Extract the [X, Y] coordinate from the center of the cell holding the provided text.  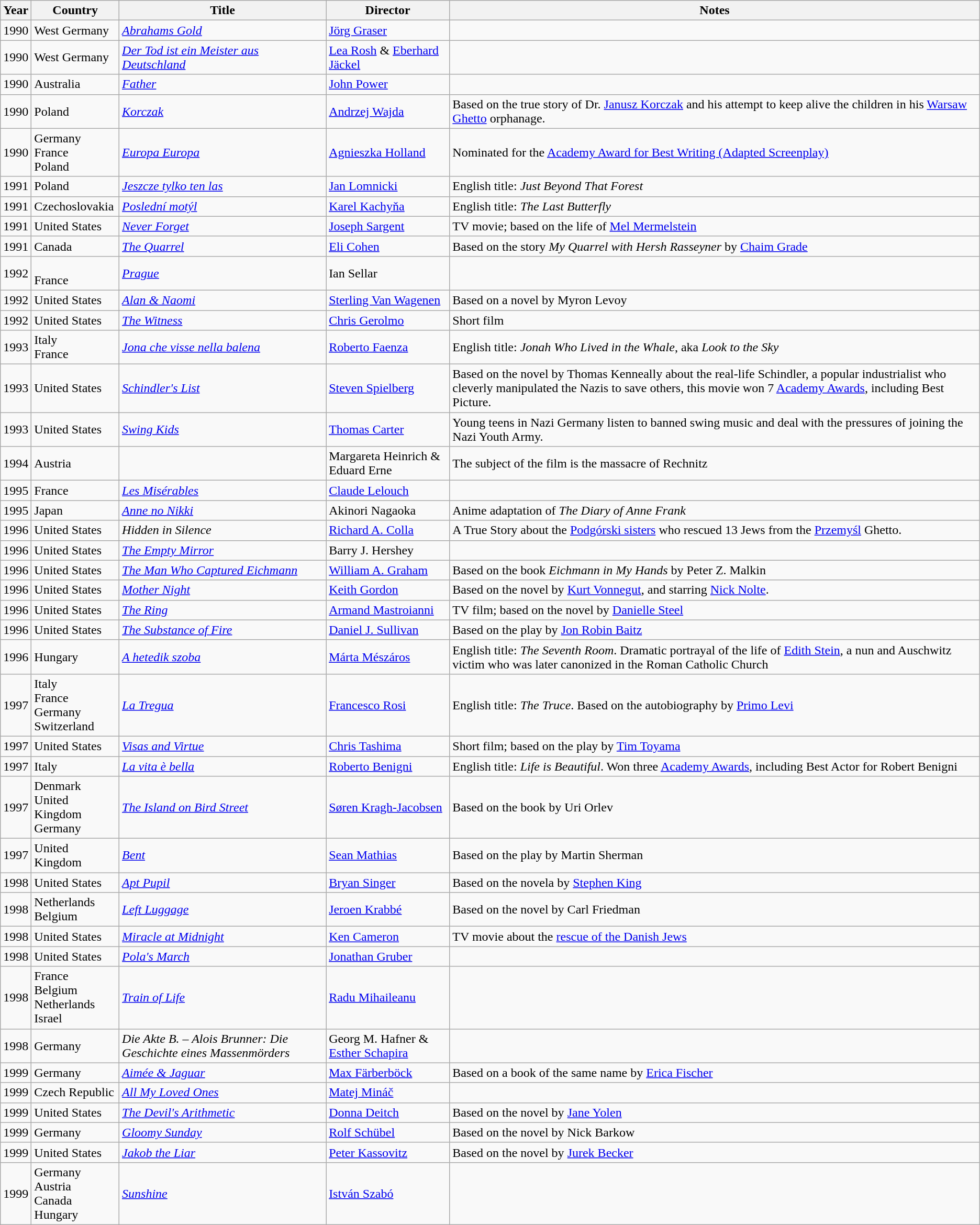
Andrzej Wajda [388, 111]
Poslední motýl [223, 206]
Claude Lelouch [388, 491]
John Power [388, 84]
Roberto Benigni [388, 766]
Based on the true story of Dr. Janusz Korczak and his attempt to keep alive the children in his Warsaw Ghetto orphanage. [715, 111]
A hetedik szoba [223, 656]
Based on the story My Quarrel with Hersh Rasseyner by Chaim Grade [715, 246]
Daniel J. Sullivan [388, 630]
TV movie about the rescue of the Danish Jews [715, 937]
Nominated for the Academy Award for Best Writing (Adapted Screenplay) [715, 152]
Korczak [223, 111]
Jeszcze tylko ten las [223, 186]
Short film [715, 320]
Richard A. Colla [388, 530]
Chris Tashima [388, 746]
The Empty Mirror [223, 550]
William A. Graham [388, 570]
Jona che visse nella balena [223, 348]
Canada [75, 246]
Sean Mathias [388, 855]
Pola's March [223, 956]
Miracle at Midnight [223, 937]
Ken Cameron [388, 937]
Márta Mészáros [388, 656]
Director [388, 10]
Agnieszka Holland [388, 152]
The Substance of Fire [223, 630]
Swing Kids [223, 429]
Based on the novel by Kurt Vonnegut, and starring Nick Nolte. [715, 590]
The Island on Bird Street [223, 807]
Akinori Nagaoka [388, 510]
Father [223, 84]
Barry J. Hershey [388, 550]
Hungary [75, 656]
Die Akte B. – Alois Brunner: Die Geschichte eines Massenmörders [223, 1046]
FranceBelgiumNetherlandsIsrael [75, 998]
Australia [75, 84]
Aimée & Jaguar [223, 1073]
Donna Deitch [388, 1112]
The subject of the film is the massacre of Rechnitz [715, 464]
Title [223, 10]
Left Luggage [223, 910]
Based on the play by Jon Robin Baitz [715, 630]
The Witness [223, 320]
Jonathan Gruber [388, 956]
Train of Life [223, 998]
Keith Gordon [388, 590]
Based on the novel by Carl Friedman [715, 910]
NetherlandsBelgium [75, 910]
Based on the book by Uri Orlev [715, 807]
Apt Pupil [223, 883]
Søren Kragh-Jacobsen [388, 807]
Schindler's List [223, 388]
Based on the play by Martin Sherman [715, 855]
English title: The Truce. Based on the autobiography by Primo Levi [715, 705]
Based on the novela by Stephen King [715, 883]
TV film; based on the novel by Danielle Steel [715, 610]
1994 [16, 464]
Alan & Naomi [223, 300]
GermanyAustriaCanadaHungary [75, 1194]
Joseph Sargent [388, 226]
Austria [75, 464]
Based on the novel by Jane Yolen [715, 1112]
Les Misérables [223, 491]
Matej Mináč [388, 1093]
DenmarkUnited KingdomGermany [75, 807]
United Kingdom [75, 855]
Italy [75, 766]
István Szabó [388, 1194]
Lea Rosh & Eberhard Jäckel [388, 58]
English title: The Last Butterfly [715, 206]
Peter Kassovitz [388, 1152]
Roberto Faenza [388, 348]
La vita è bella [223, 766]
ItalyFrance [75, 348]
Based on the novel by Nick Barkow [715, 1132]
Anime adaptation of The Diary of Anne Frank [715, 510]
The Quarrel [223, 246]
Abrahams Gold [223, 30]
Jörg Graser [388, 30]
Visas and Virtue [223, 746]
Rolf Schübel [388, 1132]
Francesco Rosi [388, 705]
The Devil's Arithmetic [223, 1112]
Eli Cohen [388, 246]
Bryan Singer [388, 883]
Jeroen Krabbé [388, 910]
Chris Gerolmo [388, 320]
Anne no Nikki [223, 510]
Short film; based on the play by Tim Toyama [715, 746]
Bent [223, 855]
Der Tod ist ein Meister aus Deutschland [223, 58]
All My Loved Ones [223, 1093]
Based on a book of the same name by Erica Fischer [715, 1073]
Max Färberböck [388, 1073]
Hidden in Silence [223, 530]
Czechoslovakia [75, 206]
Gloomy Sunday [223, 1132]
English title: Jonah Who Lived in the Whale, aka Look to the Sky [715, 348]
Europa Europa [223, 152]
Sunshine [223, 1194]
Sterling Van Wagenen [388, 300]
Notes [715, 10]
Armand Mastroianni [388, 610]
Based on the novel by Jurek Becker [715, 1152]
English title: Life is Beautiful. Won three Academy Awards, including Best Actor for Robert Benigni [715, 766]
La Tregua [223, 705]
Georg M. Hafner & Esther Schapira [388, 1046]
Year [16, 10]
Japan [75, 510]
TV movie; based on the life of Mel Mermelstein [715, 226]
Based on a novel by Myron Levoy [715, 300]
Margareta Heinrich & Eduard Erne [388, 464]
The Man Who Captured Eichmann [223, 570]
Based on the book Eichmann in My Hands by Peter Z. Malkin [715, 570]
ItalyFranceGermanySwitzerland [75, 705]
The Ring [223, 610]
A True Story about the Podgórski sisters who rescued 13 Jews from the Przemyśl Ghetto. [715, 530]
Country [75, 10]
Mother Night [223, 590]
Radu Mihaileanu [388, 998]
Steven Spielberg [388, 388]
Karel Kachyňa [388, 206]
Prague [223, 273]
Ian Sellar [388, 273]
Young teens in Nazi Germany listen to banned swing music and deal with the pressures of joining the Nazi Youth Army. [715, 429]
Jan Lomnicki [388, 186]
English title: Just Beyond That Forest [715, 186]
GermanyFrancePoland [75, 152]
Thomas Carter [388, 429]
Czech Republic [75, 1093]
Never Forget [223, 226]
Jakob the Liar [223, 1152]
